Return the [x, y] coordinate for the center point of the cell that contains the specified text.  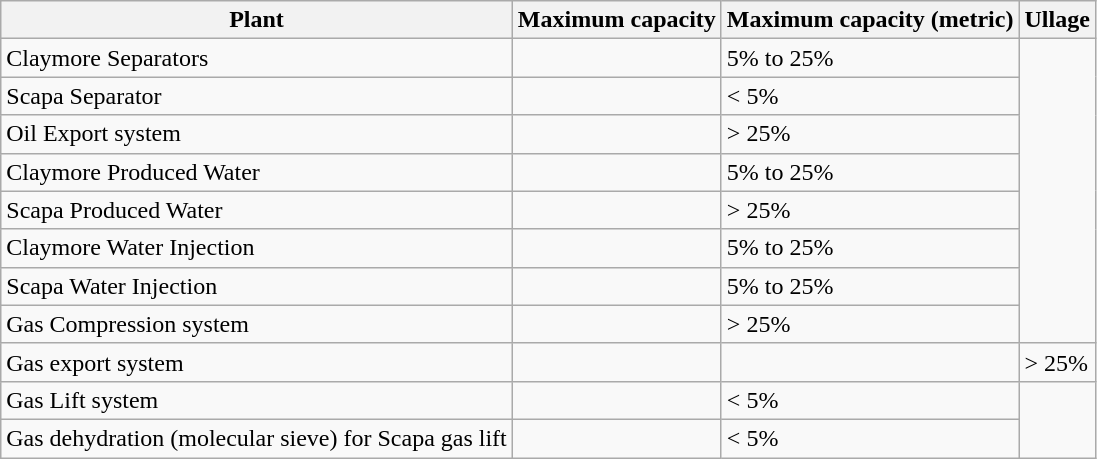
Gas Compression system [257, 324]
Claymore Produced Water [257, 172]
Scapa Separator [257, 96]
Claymore Water Injection [257, 248]
Gas dehydration (molecular sieve) for Scapa gas lift [257, 438]
Claymore Separators [257, 58]
Maximum capacity [616, 20]
Oil Export system [257, 134]
Scapa Water Injection [257, 286]
Gas export system [257, 362]
Scapa Produced Water [257, 210]
Ullage [1057, 20]
Maximum capacity (metric) [870, 20]
Gas Lift system [257, 400]
Plant [257, 20]
